Capture the cell that displays the provided text and extract its (x, y) central coordinate. 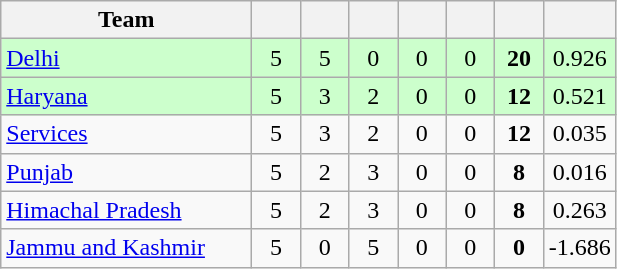
Services (126, 134)
Delhi (126, 58)
Haryana (126, 96)
Team (126, 20)
Jammu and Kashmir (126, 248)
0.521 (580, 96)
0.926 (580, 58)
-1.686 (580, 248)
0.035 (580, 134)
Himachal Pradesh (126, 210)
20 (520, 58)
0.016 (580, 172)
Punjab (126, 172)
0.263 (580, 210)
